Return [x, y] of the center of cell containing provided text 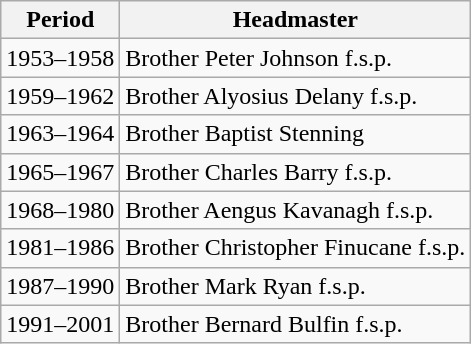
1959–1962 [60, 96]
Period [60, 20]
Headmaster [296, 20]
Brother Baptist Stenning [296, 134]
Brother Christopher Finucane f.s.p. [296, 248]
1991–2001 [60, 324]
Brother Alyosius Delany f.s.p. [296, 96]
Brother Bernard Bulfin f.s.p. [296, 324]
1953–1958 [60, 58]
1968–1980 [60, 210]
Brother Charles Barry f.s.p. [296, 172]
Brother Aengus Kavanagh f.s.p. [296, 210]
1981–1986 [60, 248]
1965–1967 [60, 172]
1963–1964 [60, 134]
1987–1990 [60, 286]
Brother Peter Johnson f.s.p. [296, 58]
Brother Mark Ryan f.s.p. [296, 286]
